Pinpoint the cell where the given text exists, returning its [x, y] midpoint coordinate. 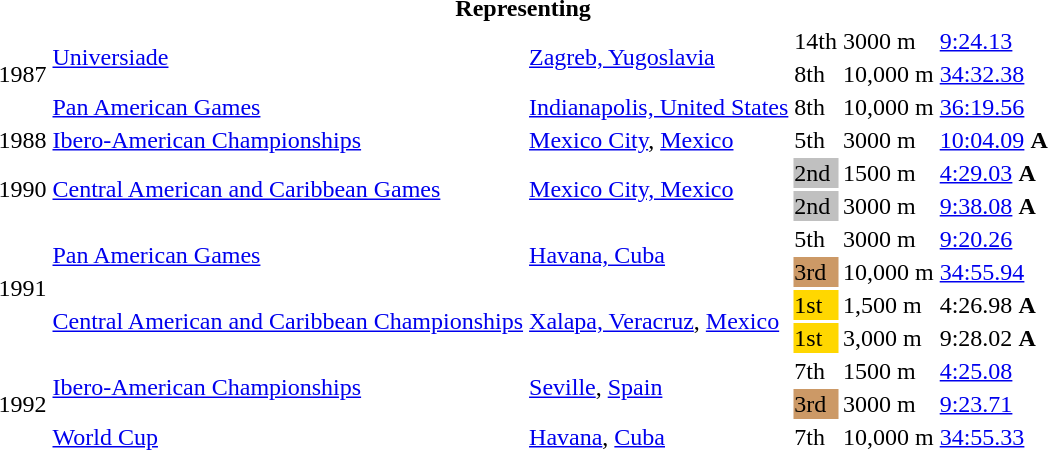
14th [816, 41]
Havana, Cuba [659, 256]
7th [816, 371]
Central American and Caribbean Games [288, 190]
Indianapolis, United States [659, 107]
Seville, Spain [659, 388]
Zagreb, Yugoslavia [659, 58]
Central American and Caribbean Championships [288, 322]
3,000 m [889, 338]
1,500 m [889, 305]
Xalapa, Veracruz, Mexico [659, 322]
Universiade [288, 58]
